For the text-containing cell, return its midpoint in [X, Y] coordinate format. 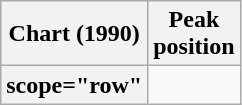
Chart (1990) [74, 34]
scope="row" [74, 85]
Peakposition [194, 34]
